Return the (X, Y) coordinate for the center point of the cell that contains the specified text.  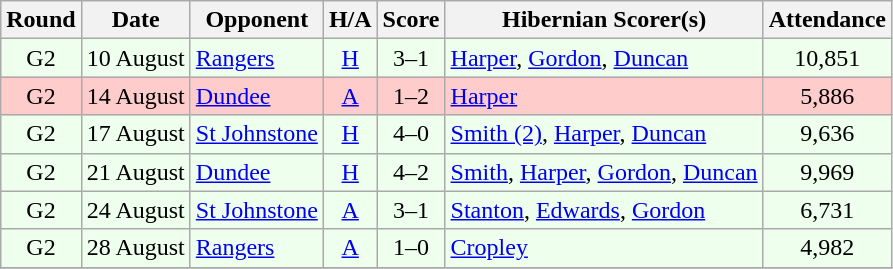
Attendance (827, 20)
Harper, Gordon, Duncan (604, 58)
21 August (136, 172)
Score (411, 20)
H/A (350, 20)
Cropley (604, 248)
Harper (604, 96)
Round (41, 20)
1–2 (411, 96)
Hibernian Scorer(s) (604, 20)
4,982 (827, 248)
17 August (136, 134)
Stanton, Edwards, Gordon (604, 210)
1–0 (411, 248)
5,886 (827, 96)
24 August (136, 210)
14 August (136, 96)
Smith, Harper, Gordon, Duncan (604, 172)
4–0 (411, 134)
9,969 (827, 172)
Date (136, 20)
4–2 (411, 172)
Opponent (256, 20)
10 August (136, 58)
6,731 (827, 210)
Smith (2), Harper, Duncan (604, 134)
28 August (136, 248)
9,636 (827, 134)
10,851 (827, 58)
